Determine the [X, Y] coordinate at the center of the cell enclosing the given text.  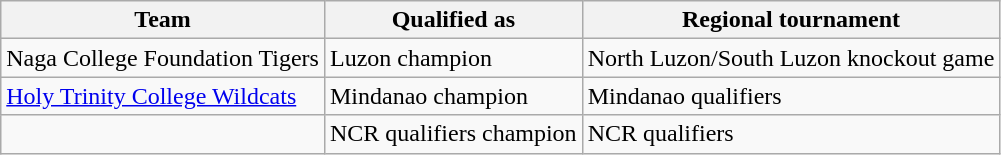
North Luzon/South Luzon knockout game [791, 58]
Qualified as [453, 20]
NCR qualifiers champion [453, 134]
Naga College Foundation Tigers [163, 58]
NCR qualifiers [791, 134]
Mindanao champion [453, 96]
Mindanao qualifiers [791, 96]
Regional tournament [791, 20]
Holy Trinity College Wildcats [163, 96]
Luzon champion [453, 58]
Team [163, 20]
